Extract the (x, y) coordinate from the center of the cell holding the provided text.  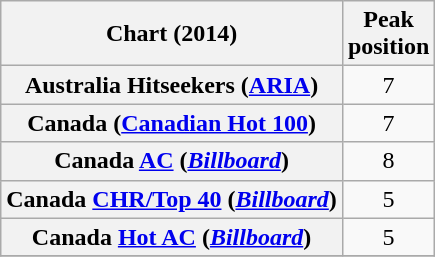
Peak position (388, 34)
Canada AC (Billboard) (172, 161)
Canada (Canadian Hot 100) (172, 123)
Chart (2014) (172, 34)
Canada Hot AC (Billboard) (172, 237)
8 (388, 161)
Canada CHR/Top 40 (Billboard) (172, 199)
Australia Hitseekers (ARIA) (172, 85)
